Output the [x, y] coordinate of the center of the cell containing the given text.  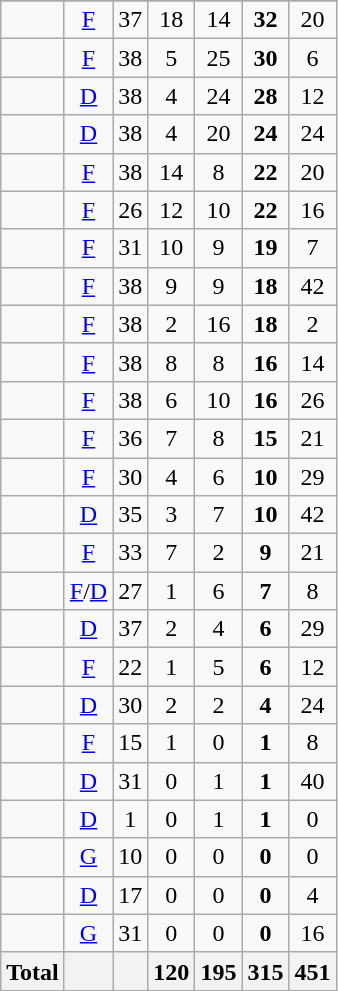
27 [130, 591]
36 [130, 438]
32 [266, 20]
28 [266, 96]
451 [312, 971]
120 [172, 971]
35 [130, 515]
33 [130, 553]
40 [312, 781]
25 [218, 58]
17 [130, 895]
Total [33, 971]
F/D [88, 591]
3 [172, 515]
315 [266, 971]
195 [218, 971]
19 [266, 248]
